Pinpoint the cell where the given text exists, returning its (X, Y) midpoint coordinate. 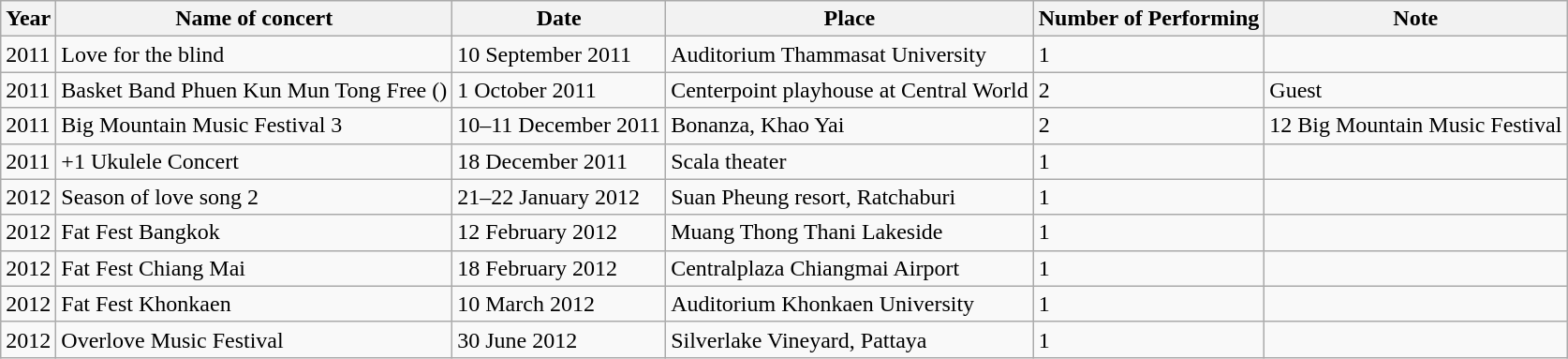
Guest (1416, 90)
18 December 2011 (559, 161)
Overlove Music Festival (255, 339)
10–11 December 2011 (559, 126)
Scala theater (851, 161)
Suan Pheung resort, Ratchaburi (851, 197)
21–22 January 2012 (559, 197)
Auditorium Thammasat University (851, 54)
Silverlake Vineyard, Pattaya (851, 339)
Basket Band Phuen Kun Mun Tong Free () (255, 90)
+1 Ukulele Concert (255, 161)
30 June 2012 (559, 339)
Season of love song 2 (255, 197)
12 February 2012 (559, 232)
18 February 2012 (559, 268)
Bonanza, Khao Yai (851, 126)
Place (851, 19)
Date (559, 19)
Fat Fest Chiang Mai (255, 268)
Fat Fest Khonkaen (255, 304)
Name of concert (255, 19)
Year (28, 19)
Big Mountain Music Festival 3 (255, 126)
10 September 2011 (559, 54)
Centralplaza Chiangmai Airport (851, 268)
10 March 2012 (559, 304)
Number of Performing (1148, 19)
Muang Thong Thani Lakeside (851, 232)
Fat Fest Bangkok (255, 232)
12 Big Mountain Music Festival (1416, 126)
Auditorium Khonkaen University (851, 304)
Note (1416, 19)
Centerpoint playhouse at Central World (851, 90)
1 October 2011 (559, 90)
Love for the blind (255, 54)
